Return the [x, y] coordinate for the center point of the cell that contains the specified text.  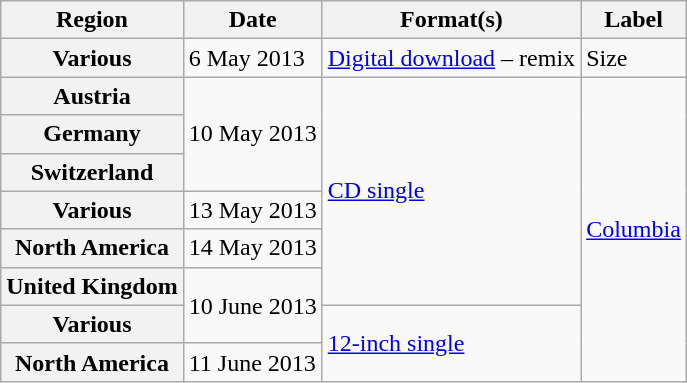
Format(s) [451, 20]
Columbia [634, 229]
Digital download – remix [451, 58]
14 May 2013 [252, 248]
Size [634, 58]
United Kingdom [92, 286]
13 May 2013 [252, 210]
10 May 2013 [252, 134]
Label [634, 20]
6 May 2013 [252, 58]
11 June 2013 [252, 362]
Switzerland [92, 172]
10 June 2013 [252, 305]
Region [92, 20]
Austria [92, 96]
Germany [92, 134]
CD single [451, 191]
12-inch single [451, 343]
Date [252, 20]
